Return [x, y] of the center of cell containing provided text 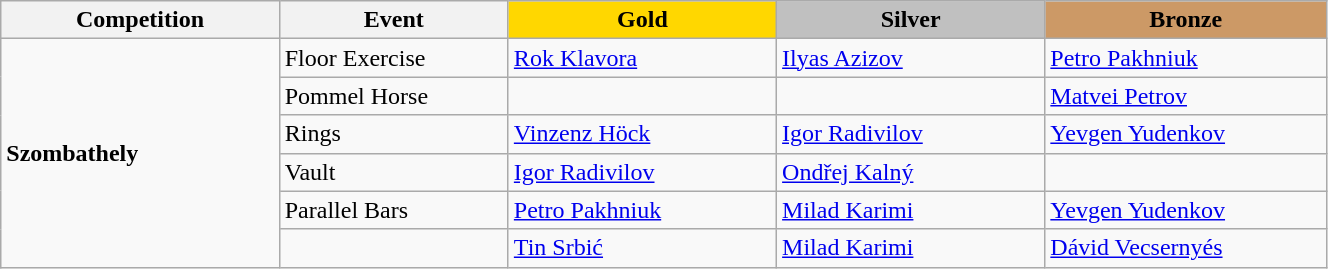
Parallel Bars [394, 210]
Matvei Petrov [1186, 96]
Vinzenz Höck [642, 134]
Szombathely [140, 153]
Ilyas Azizov [911, 58]
Pommel Horse [394, 96]
Tin Srbić [642, 248]
Rings [394, 134]
Floor Exercise [394, 58]
Vault [394, 172]
Competition [140, 20]
Gold [642, 20]
Event [394, 20]
Rok Klavora [642, 58]
Ondřej Kalný [911, 172]
Bronze [1186, 20]
Silver [911, 20]
Dávid Vecsernyés [1186, 248]
